Search for the cell housing the specified text and yield its [x, y] center coordinate. 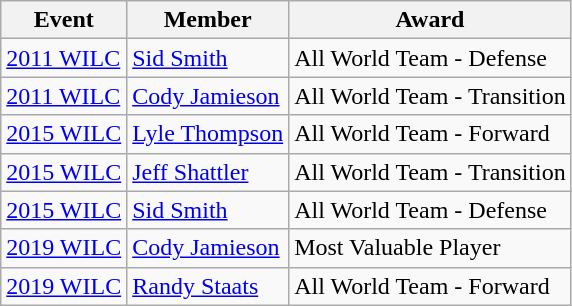
Randy Staats [208, 286]
Lyle Thompson [208, 134]
Jeff Shattler [208, 172]
Event [64, 20]
Most Valuable Player [430, 248]
Member [208, 20]
Award [430, 20]
